From the cell containing the given text, extract its center point as [X, Y] coordinate. 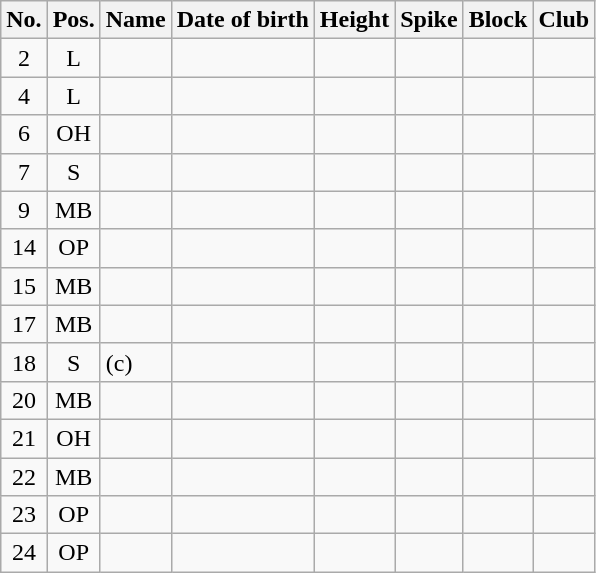
(c) [136, 362]
14 [24, 248]
24 [24, 553]
17 [24, 324]
9 [24, 210]
7 [24, 172]
23 [24, 515]
Date of birth [242, 20]
Club [564, 20]
Height [354, 20]
21 [24, 438]
No. [24, 20]
22 [24, 477]
6 [24, 134]
4 [24, 96]
20 [24, 400]
Spike [429, 20]
Name [136, 20]
2 [24, 58]
Block [498, 20]
Pos. [74, 20]
15 [24, 286]
18 [24, 362]
